Return the [X, Y] coordinate for the center point of the cell that contains the specified text.  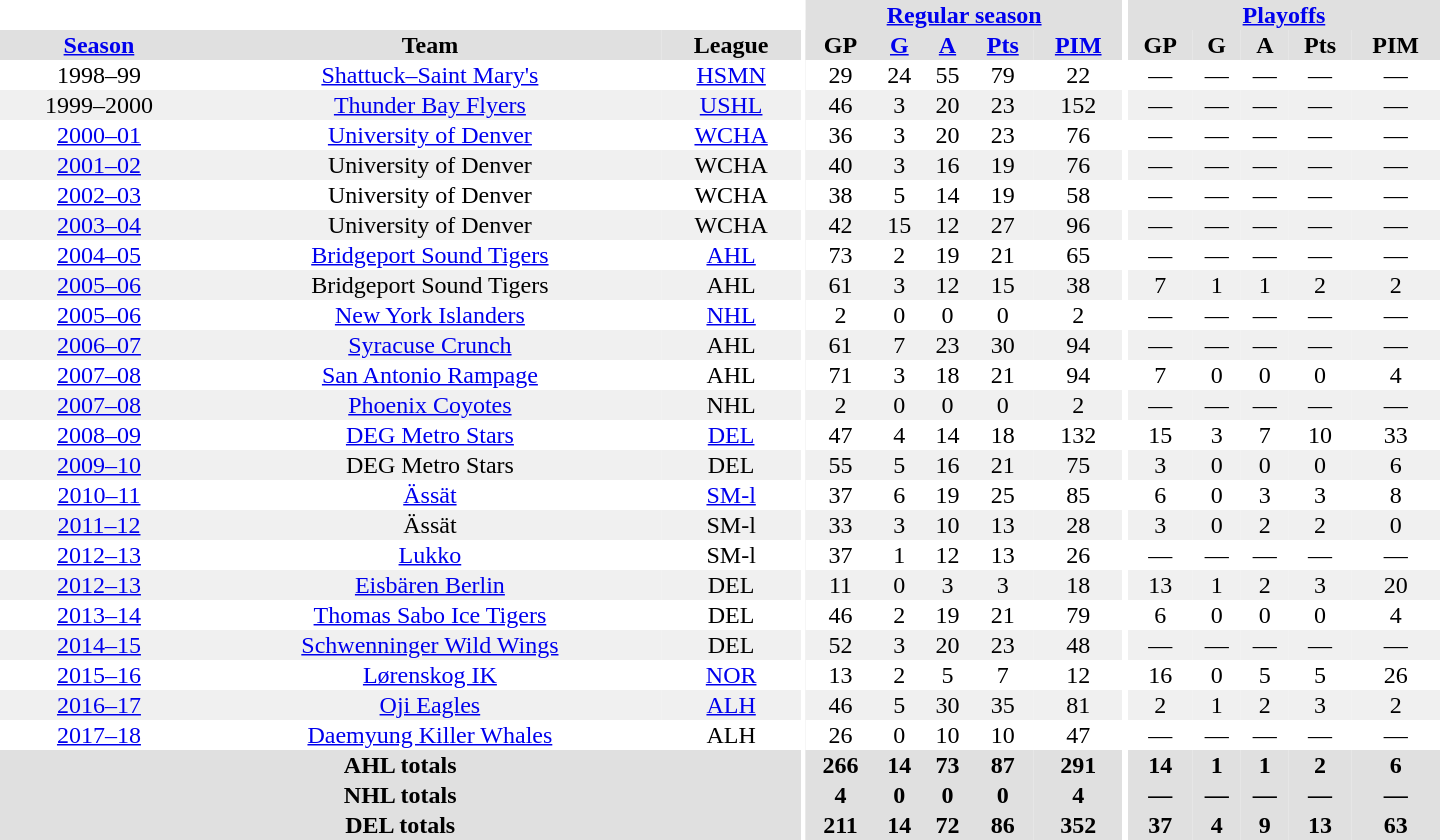
36 [841, 135]
352 [1078, 825]
48 [1078, 645]
2008–09 [99, 435]
HSMN [732, 75]
1998–99 [99, 75]
2017–18 [99, 735]
Team [430, 45]
266 [841, 765]
42 [841, 225]
86 [1003, 825]
Oji Eagles [430, 705]
71 [841, 375]
2014–15 [99, 645]
72 [947, 825]
81 [1078, 705]
2010–11 [99, 495]
152 [1078, 105]
USHL [732, 105]
132 [1078, 435]
Daemyung Killer Whales [430, 735]
NOR [732, 675]
58 [1078, 195]
27 [1003, 225]
2016–17 [99, 705]
Playoffs [1284, 15]
35 [1003, 705]
AHL totals [400, 765]
8 [1396, 495]
22 [1078, 75]
2013–14 [99, 615]
Season [99, 45]
29 [841, 75]
63 [1396, 825]
65 [1078, 255]
Eisbären Berlin [430, 585]
San Antonio Rampage [430, 375]
2003–04 [99, 225]
New York Islanders [430, 315]
85 [1078, 495]
Lukko [430, 555]
Shattuck–Saint Mary's [430, 75]
24 [899, 75]
League [732, 45]
DEL totals [400, 825]
96 [1078, 225]
2006–07 [99, 345]
2015–16 [99, 675]
Lørenskog IK [430, 675]
11 [841, 585]
2011–12 [99, 525]
Phoenix Coyotes [430, 405]
Thomas Sabo Ice Tigers [430, 615]
52 [841, 645]
75 [1078, 465]
Schwenninger Wild Wings [430, 645]
28 [1078, 525]
Thunder Bay Flyers [430, 105]
2009–10 [99, 465]
2002–03 [99, 195]
291 [1078, 765]
9 [1265, 825]
NHL totals [400, 795]
87 [1003, 765]
2004–05 [99, 255]
2001–02 [99, 165]
2000–01 [99, 135]
40 [841, 165]
Syracuse Crunch [430, 345]
25 [1003, 495]
211 [841, 825]
Regular season [964, 15]
1999–2000 [99, 105]
